Capture the cell that displays the provided text and extract its [X, Y] central coordinate. 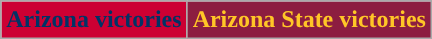
Arizona State victories [309, 20]
Arizona victories [94, 20]
